Scan for the cell matching the given text and deliver its (X, Y) coordinate at center. 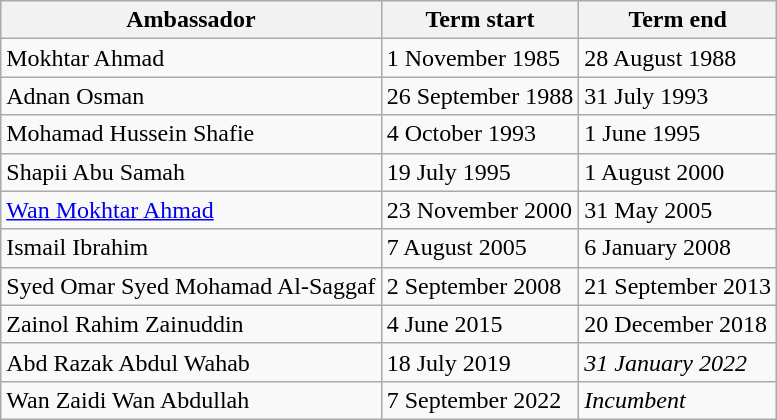
31 January 2022 (678, 362)
23 November 2000 (480, 210)
Abd Razak Abdul Wahab (191, 362)
1 August 2000 (678, 172)
Mokhtar Ahmad (191, 58)
18 July 2019 (480, 362)
Zainol Rahim Zainuddin (191, 324)
2 September 2008 (480, 286)
26 September 1988 (480, 96)
6 January 2008 (678, 248)
Term start (480, 20)
7 September 2022 (480, 400)
31 July 1993 (678, 96)
Ismail Ibrahim (191, 248)
Mohamad Hussein Shafie (191, 134)
4 October 1993 (480, 134)
Wan Zaidi Wan Abdullah (191, 400)
4 June 2015 (480, 324)
Syed Omar Syed Mohamad Al-Saggaf (191, 286)
1 November 1985 (480, 58)
Adnan Osman (191, 96)
28 August 1988 (678, 58)
31 May 2005 (678, 210)
21 September 2013 (678, 286)
7 August 2005 (480, 248)
Ambassador (191, 20)
Shapii Abu Samah (191, 172)
Term end (678, 20)
Wan Mokhtar Ahmad (191, 210)
20 December 2018 (678, 324)
19 July 1995 (480, 172)
Incumbent (678, 400)
1 June 1995 (678, 134)
